From the cell containing the given text, extract its center point as [X, Y] coordinate. 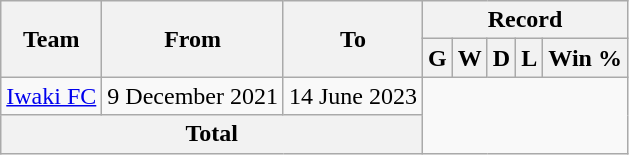
G [438, 58]
Win % [586, 58]
L [530, 58]
To [352, 39]
Iwaki FC [52, 96]
D [501, 58]
14 June 2023 [352, 96]
W [470, 58]
Team [52, 39]
Total [212, 134]
Record [526, 20]
9 December 2021 [193, 96]
From [193, 39]
